From the cell containing the given text, extract its center point as (x, y) coordinate. 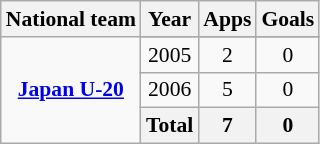
Japan U-20 (71, 90)
7 (227, 126)
2 (227, 55)
Total (170, 126)
5 (227, 90)
Goals (288, 19)
2005 (170, 55)
National team (71, 19)
2006 (170, 90)
Apps (227, 19)
Year (170, 19)
